Scan for the cell matching the given text and deliver its (x, y) coordinate at center. 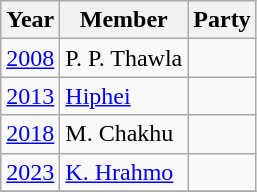
Party (222, 20)
P. P. Thawla (124, 58)
Member (124, 20)
Hiphei (124, 96)
2023 (30, 172)
2008 (30, 58)
Year (30, 20)
2013 (30, 96)
2018 (30, 134)
M. Chakhu (124, 134)
K. Hrahmo (124, 172)
